Extract the [x, y] coordinate from the center of the cell holding the provided text.  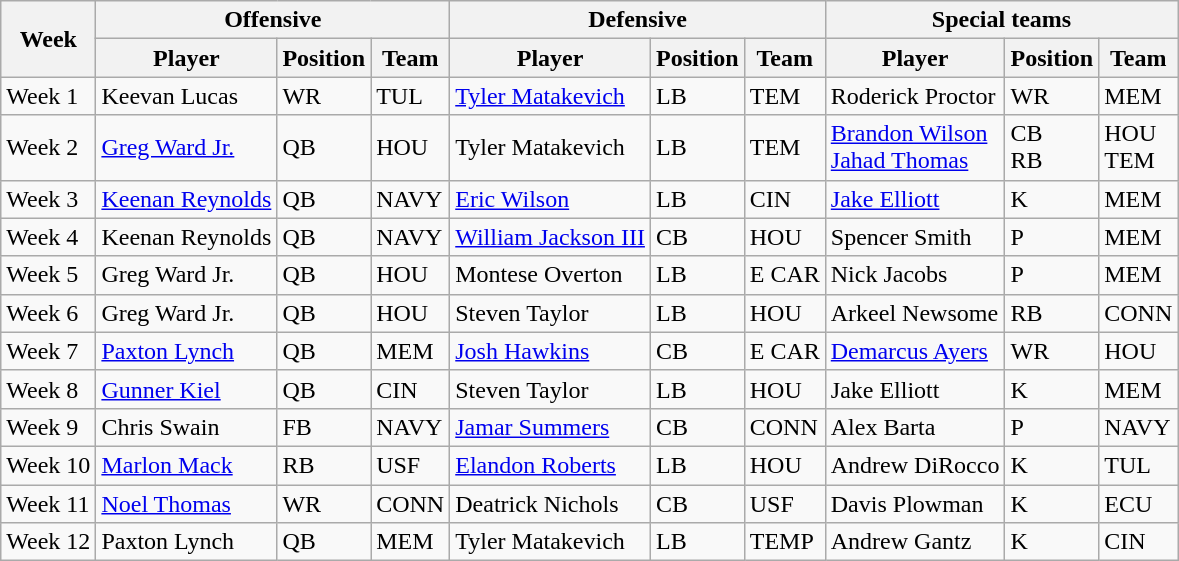
Alex Barta [915, 427]
Week 3 [48, 199]
Jamar Summers [550, 427]
FB [324, 427]
Week 5 [48, 275]
Defensive [638, 20]
Brandon WilsonJahad Thomas [915, 148]
Arkeel Newsome [915, 313]
Week 6 [48, 313]
Offensive [273, 20]
Week 7 [48, 351]
Noel Thomas [186, 503]
Josh Hawkins [550, 351]
Nick Jacobs [915, 275]
CBRB [1052, 148]
Week 8 [48, 389]
Week 11 [48, 503]
Spencer Smith [915, 237]
Chris Swain [186, 427]
Keevan Lucas [186, 96]
Montese Overton [550, 275]
Demarcus Ayers [915, 351]
Andrew Gantz [915, 542]
Deatrick Nichols [550, 503]
Special teams [1002, 20]
Week 2 [48, 148]
Marlon Mack [186, 465]
Week 1 [48, 96]
Week 12 [48, 542]
William Jackson III [550, 237]
Week 9 [48, 427]
Elandon Roberts [550, 465]
ECU [1138, 503]
Week 10 [48, 465]
TEMP [784, 542]
Roderick Proctor [915, 96]
Eric Wilson [550, 199]
Davis Plowman [915, 503]
Andrew DiRocco [915, 465]
Week [48, 39]
Gunner Kiel [186, 389]
HOUTEM [1138, 148]
Week 4 [48, 237]
